Pinpoint the cell where the given text exists, returning its [X, Y] midpoint coordinate. 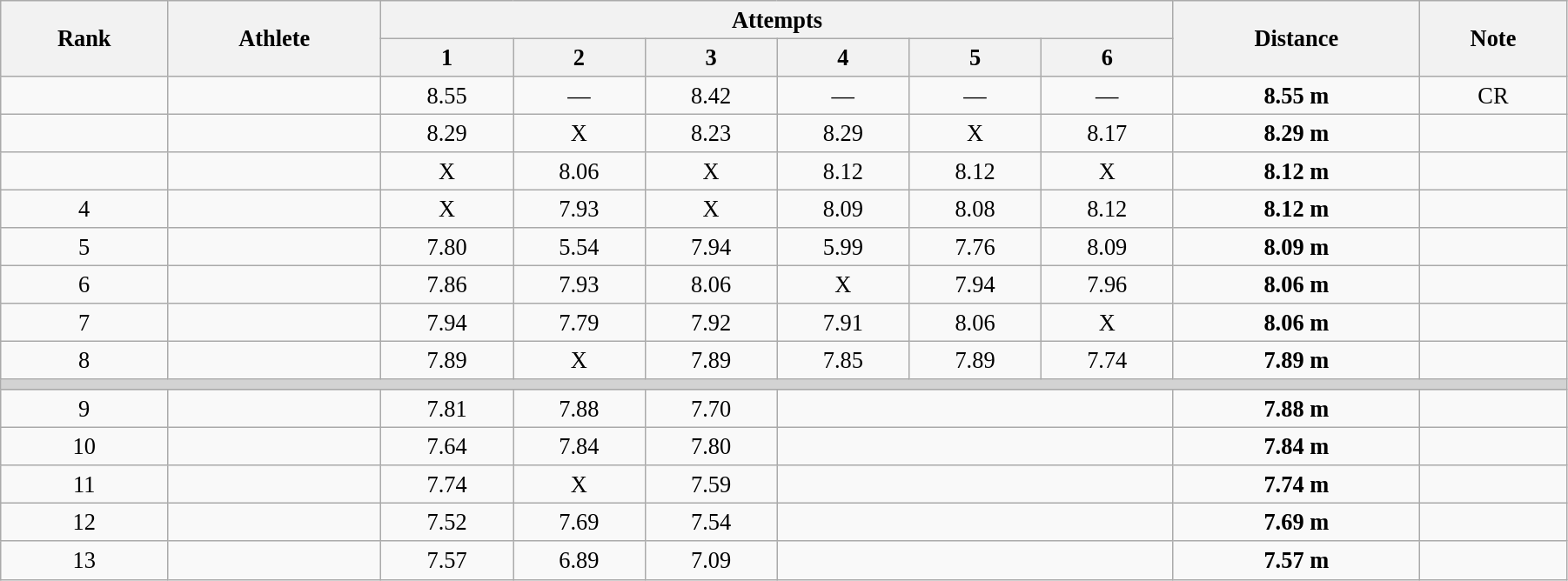
7.74 m [1297, 484]
7.59 [711, 484]
Attempts [777, 19]
8.23 [711, 133]
11 [84, 484]
7.92 [711, 323]
8.08 [975, 209]
7.52 [447, 522]
7.96 [1107, 284]
7.57 m [1297, 560]
7.70 [711, 409]
7.76 [975, 247]
2 [580, 57]
8.42 [711, 95]
9 [84, 409]
7.09 [711, 560]
7.91 [843, 323]
8.55 [447, 95]
CR [1493, 95]
8.55 m [1297, 95]
1 [447, 57]
6.89 [580, 560]
8.17 [1107, 133]
Distance [1297, 38]
10 [84, 446]
7.79 [580, 323]
8.29 m [1297, 133]
3 [711, 57]
7.84 m [1297, 446]
7.54 [711, 522]
7.88 m [1297, 409]
7.84 [580, 446]
8.09 m [1297, 247]
7.69 [580, 522]
8 [84, 360]
7.81 [447, 409]
7.64 [447, 446]
7.69 m [1297, 522]
Note [1493, 38]
7.89 m [1297, 360]
5.99 [843, 247]
13 [84, 560]
7.88 [580, 409]
7.85 [843, 360]
5.54 [580, 247]
Rank [84, 38]
12 [84, 522]
7.57 [447, 560]
7 [84, 323]
Athlete [275, 38]
7.86 [447, 284]
